Output the [X, Y] coordinate of the center of the cell containing the given text.  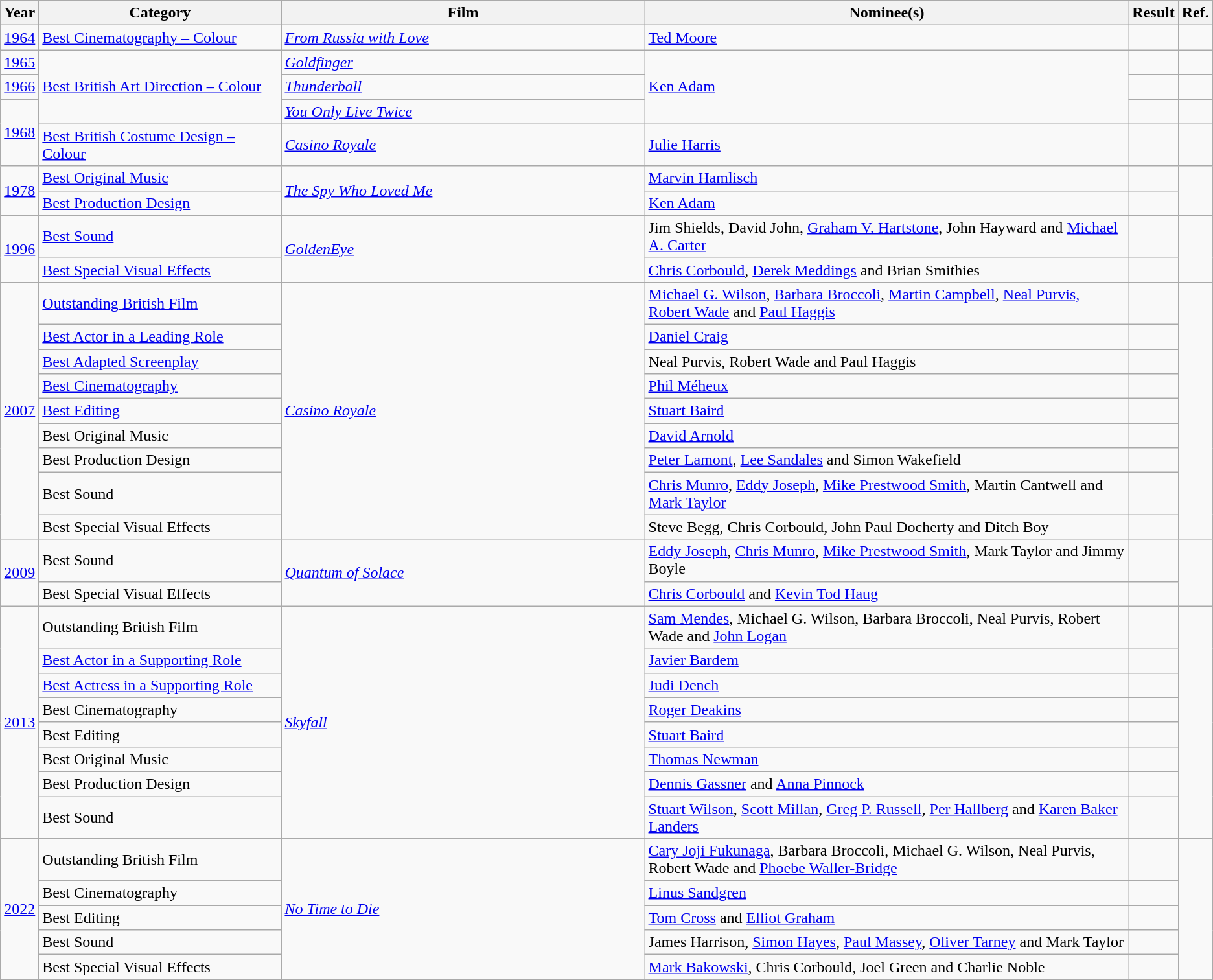
Dennis Gassner and Anna Pinnock [886, 784]
Best Cinematography – Colour [160, 38]
Chris Corbould and Kevin Tod Haug [886, 594]
1965 [19, 62]
Result [1153, 13]
David Arnold [886, 436]
Stuart Wilson, Scott Millan, Greg P. Russell, Per Hallberg and Karen Baker Landers [886, 817]
Eddy Joseph, Chris Munro, Mike Prestwood Smith, Mark Taylor and Jimmy Boyle [886, 560]
Category [160, 13]
Julie Harris [886, 145]
1966 [19, 87]
Peter Lamont, Lee Sandales and Simon Wakefield [886, 460]
1996 [19, 249]
Nominee(s) [886, 13]
Daniel Craig [886, 336]
Judi Dench [886, 685]
Film [463, 13]
Ted Moore [886, 38]
1968 [19, 132]
Neal Purvis, Robert Wade and Paul Haggis [886, 361]
1964 [19, 38]
Best Actress in a Supporting Role [160, 685]
Marvin Hamlisch [886, 178]
Skyfall [463, 722]
Best British Costume Design – Colour [160, 145]
Best Adapted Screenplay [160, 361]
GoldenEye [463, 249]
Quantum of Solace [463, 573]
No Time to Die [463, 909]
Javier Bardem [886, 660]
Roger Deakins [886, 710]
2009 [19, 573]
Thomas Newman [886, 759]
Sam Mendes, Michael G. Wilson, Barbara Broccoli, Neal Purvis, Robert Wade and John Logan [886, 627]
Linus Sandgren [886, 893]
2007 [19, 411]
Mark Bakowski, Chris Corbould, Joel Green and Charlie Noble [886, 967]
Jim Shields, David John, Graham V. Hartstone, John Hayward and Michael A. Carter [886, 236]
Thunderball [463, 87]
Cary Joji Fukunaga, Barbara Broccoli, Michael G. Wilson, Neal Purvis, Robert Wade and Phoebe Waller-Bridge [886, 859]
Steve Begg, Chris Corbould, John Paul Docherty and Ditch Boy [886, 527]
Chris Corbould, Derek Meddings and Brian Smithies [886, 270]
You Only Live Twice [463, 111]
2022 [19, 909]
Phil Méheux [886, 386]
Michael G. Wilson, Barbara Broccoli, Martin Campbell, Neal Purvis, Robert Wade and Paul Haggis [886, 303]
2013 [19, 722]
Tom Cross and Elliot Graham [886, 918]
Best Actor in a Leading Role [160, 336]
Year [19, 13]
Best Actor in a Supporting Role [160, 660]
Chris Munro, Eddy Joseph, Mike Prestwood Smith, Martin Cantwell and Mark Taylor [886, 494]
The Spy Who Loved Me [463, 191]
James Harrison, Simon Hayes, Paul Massey, Oliver Tarney and Mark Taylor [886, 942]
1978 [19, 191]
Best British Art Direction – Colour [160, 87]
Ref. [1195, 13]
Goldfinger [463, 62]
From Russia with Love [463, 38]
